Detect which cell encompasses the target text, then output its [X, Y] center coordinate. 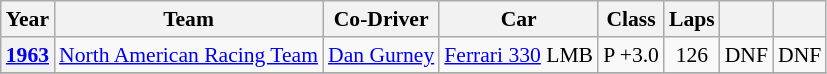
Year [28, 19]
Class [631, 19]
North American Racing Team [188, 55]
Dan Gurney [381, 55]
Co-Driver [381, 19]
Laps [692, 19]
P +3.0 [631, 55]
126 [692, 55]
Team [188, 19]
Car [518, 19]
Ferrari 330 LMB [518, 55]
1963 [28, 55]
